From the cell containing the given text, extract its center point as [x, y] coordinate. 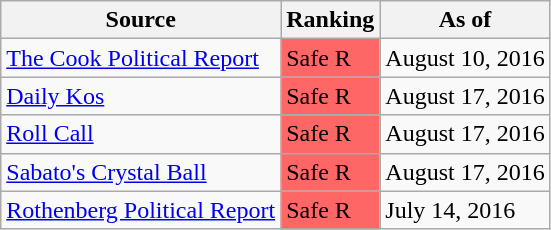
Daily Kos [141, 96]
August 10, 2016 [465, 58]
As of [465, 20]
Rothenberg Political Report [141, 210]
Sabato's Crystal Ball [141, 172]
Ranking [330, 20]
The Cook Political Report [141, 58]
Source [141, 20]
Roll Call [141, 134]
July 14, 2016 [465, 210]
